Detect which cell encompasses the target text, then output its [x, y] center coordinate. 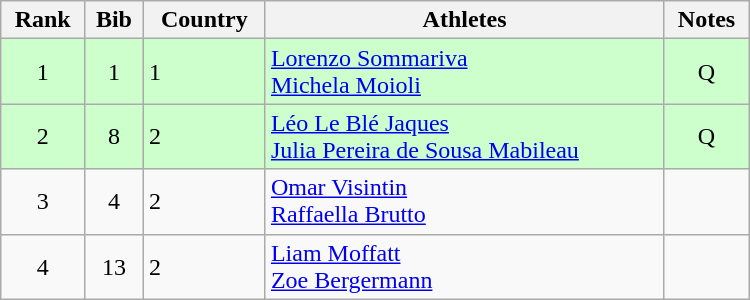
Athletes [464, 20]
Léo Le Blé Jaques Julia Pereira de Sousa Mabileau [464, 136]
Rank [43, 20]
Bib [114, 20]
Lorenzo Sommariva Michela Moioli [464, 72]
Country [204, 20]
13 [114, 266]
Omar Visintin Raffaella Brutto [464, 202]
Liam Moffatt Zoe Bergermann [464, 266]
Notes [706, 20]
8 [114, 136]
3 [43, 202]
